From the cell containing the given text, extract its center point as (x, y) coordinate. 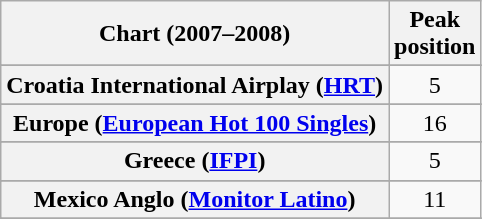
11 (435, 199)
Europe (European Hot 100 Singles) (195, 123)
Croatia International Airplay (HRT) (195, 85)
Peakposition (435, 34)
16 (435, 123)
Chart (2007–2008) (195, 34)
Mexico Anglo (Monitor Latino) (195, 199)
Greece (IFPI) (195, 161)
